Capture the cell that displays the provided text and extract its [x, y] central coordinate. 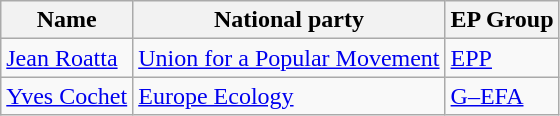
Union for a Popular Movement [289, 58]
National party [289, 20]
EPP [502, 58]
Yves Cochet [67, 96]
Name [67, 20]
Jean Roatta [67, 58]
EP Group [502, 20]
G–EFA [502, 96]
Europe Ecology [289, 96]
